Determine the (X, Y) coordinate at the center of the cell enclosing the given text.  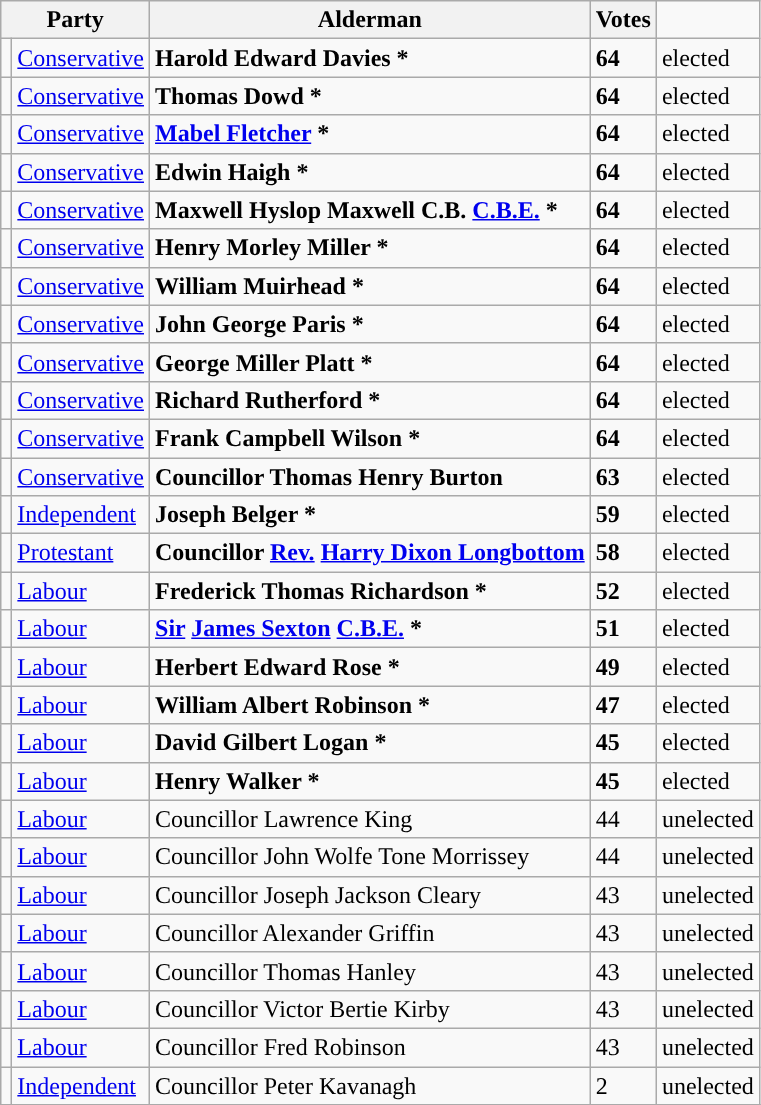
Frederick Thomas Richardson * (370, 591)
58 (623, 553)
Edwin Haigh * (370, 172)
Herbert Edward Rose * (370, 667)
Councillor John Wolfe Tone Morrissey (370, 857)
Thomas Dowd * (370, 96)
Councillor Alexander Griffin (370, 933)
Richard Rutherford * (370, 400)
Protestant (81, 553)
49 (623, 667)
Councillor Joseph Jackson Cleary (370, 895)
Mabel Fletcher * (370, 134)
Frank Campbell Wilson * (370, 438)
David Gilbert Logan * (370, 743)
63 (623, 477)
William Albert Robinson * (370, 705)
Joseph Belger * (370, 515)
Party (76, 20)
Henry Morley Miller * (370, 248)
52 (623, 591)
Henry Walker * (370, 781)
59 (623, 515)
47 (623, 705)
Alderman (370, 20)
Councillor Thomas Hanley (370, 971)
John George Paris * (370, 324)
Councillor Thomas Henry Burton (370, 477)
William Muirhead * (370, 286)
Maxwell Hyslop Maxwell C.B. C.B.E. * (370, 210)
2 (623, 1085)
Councillor Lawrence King (370, 819)
Councillor Rev. Harry Dixon Longbottom (370, 553)
51 (623, 629)
Sir James Sexton C.B.E. * (370, 629)
Harold Edward Davies * (370, 58)
Councillor Victor Bertie Kirby (370, 1009)
Councillor Fred Robinson (370, 1047)
Councillor Peter Kavanagh (370, 1085)
Votes (623, 20)
George Miller Platt * (370, 362)
